Return the [x, y] coordinate for the center point of the cell that contains the specified text.  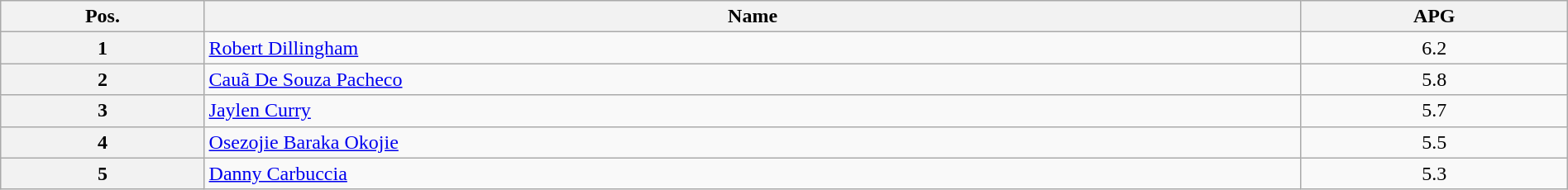
4 [103, 142]
5.8 [1434, 79]
5 [103, 173]
Jaylen Curry [753, 111]
Name [753, 17]
APG [1434, 17]
5.7 [1434, 111]
Cauã De Souza Pacheco [753, 79]
6.2 [1434, 48]
1 [103, 48]
5.5 [1434, 142]
2 [103, 79]
Robert Dillingham [753, 48]
Pos. [103, 17]
Danny Carbuccia [753, 173]
5.3 [1434, 173]
Osezojie Baraka Okojie [753, 142]
3 [103, 111]
